Return the (x, y) coordinate for the center point of the cell that contains the specified text.  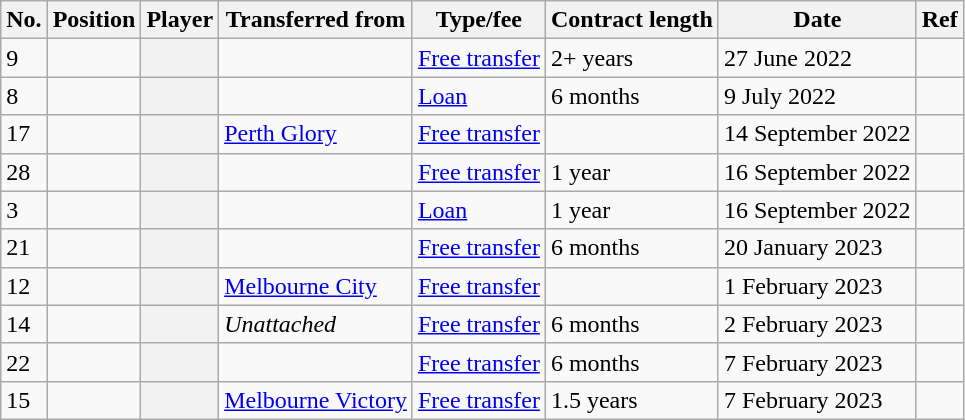
Position (94, 20)
20 January 2023 (817, 248)
21 (24, 248)
Melbourne Victory (316, 400)
Contract length (632, 20)
Perth Glory (316, 134)
8 (24, 96)
Type/fee (478, 20)
9 July 2022 (817, 96)
22 (24, 362)
15 (24, 400)
2+ years (632, 58)
2 February 2023 (817, 324)
Player (180, 20)
Melbourne City (316, 286)
Ref (940, 20)
Date (817, 20)
12 (24, 286)
27 June 2022 (817, 58)
14 (24, 324)
28 (24, 172)
9 (24, 58)
3 (24, 210)
1 February 2023 (817, 286)
Unattached (316, 324)
14 September 2022 (817, 134)
1.5 years (632, 400)
17 (24, 134)
Transferred from (316, 20)
No. (24, 20)
